Provide the [x, y] coordinate of the cell's center where the given text is located.  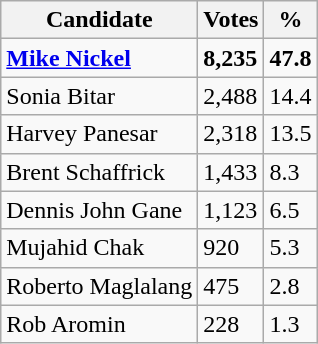
Mike Nickel [100, 58]
1,123 [231, 210]
1.3 [290, 324]
Sonia Bitar [100, 96]
2.8 [290, 286]
Roberto Maglalang [100, 286]
Mujahid Chak [100, 248]
% [290, 20]
5.3 [290, 248]
228 [231, 324]
Brent Schaffrick [100, 172]
Rob Aromin [100, 324]
Candidate [100, 20]
Harvey Panesar [100, 134]
6.5 [290, 210]
475 [231, 286]
Dennis John Gane [100, 210]
2,488 [231, 96]
920 [231, 248]
47.8 [290, 58]
13.5 [290, 134]
14.4 [290, 96]
Votes [231, 20]
1,433 [231, 172]
8,235 [231, 58]
8.3 [290, 172]
2,318 [231, 134]
